Locate the cell with the specified text and output its [x, y] center coordinate. 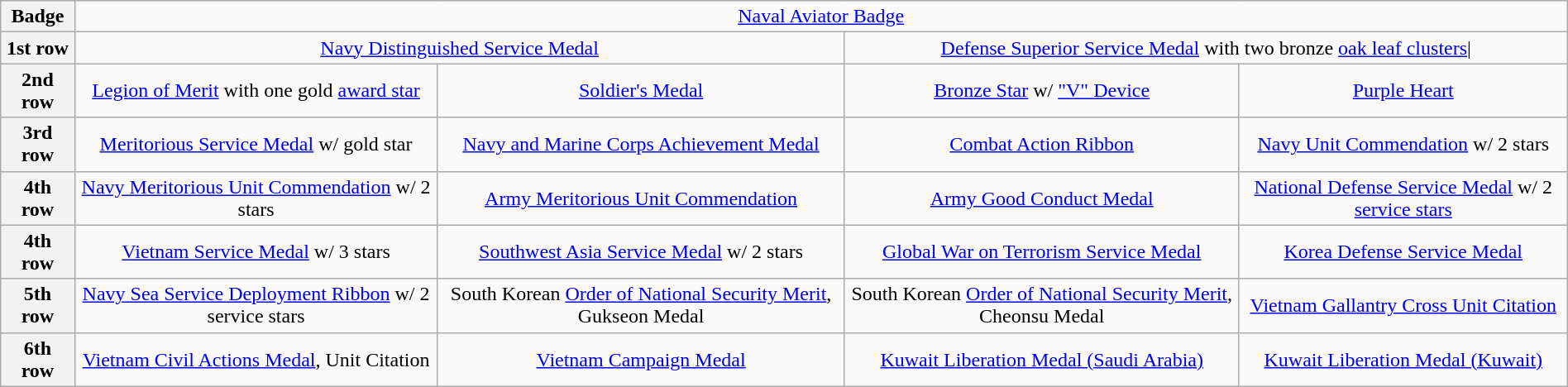
Legion of Merit with one gold award star [256, 91]
Soldier's Medal [641, 91]
Kuwait Liberation Medal (Saudi Arabia) [1042, 359]
Purple Heart [1403, 91]
Navy and Marine Corps Achievement Medal [641, 144]
Naval Aviator Badge [820, 17]
Combat Action Ribbon [1042, 144]
Navy Unit Commendation w/ 2 stars [1403, 144]
Vietnam Campaign Medal [641, 359]
National Defense Service Medal w/ 2 service stars [1403, 198]
Badge [38, 17]
South Korean Order of National Security Merit, Cheonsu Medal [1042, 306]
Bronze Star w/ "V" Device [1042, 91]
Kuwait Liberation Medal (Kuwait) [1403, 359]
Meritorious Service Medal w/ gold star [256, 144]
Navy Meritorious Unit Commendation w/ 2 stars [256, 198]
1st row [38, 48]
Korea Defense Service Medal [1403, 251]
Navy Distinguished Service Medal [460, 48]
Army Good Conduct Medal [1042, 198]
5th row [38, 306]
2nd row [38, 91]
Navy Sea Service Deployment Ribbon w/ 2 service stars [256, 306]
Army Meritorious Unit Commendation [641, 198]
6th row [38, 359]
Global War on Terrorism Service Medal [1042, 251]
South Korean Order of National Security Merit, Gukseon Medal [641, 306]
Defense Superior Service Medal with two bronze oak leaf clusters| [1206, 48]
Vietnam Civil Actions Medal, Unit Citation [256, 359]
Southwest Asia Service Medal w/ 2 stars [641, 251]
Vietnam Service Medal w/ 3 stars [256, 251]
Vietnam Gallantry Cross Unit Citation [1403, 306]
3rd row [38, 144]
